Identify which cell holds the provided text, then report its [x, y] central coordinate. 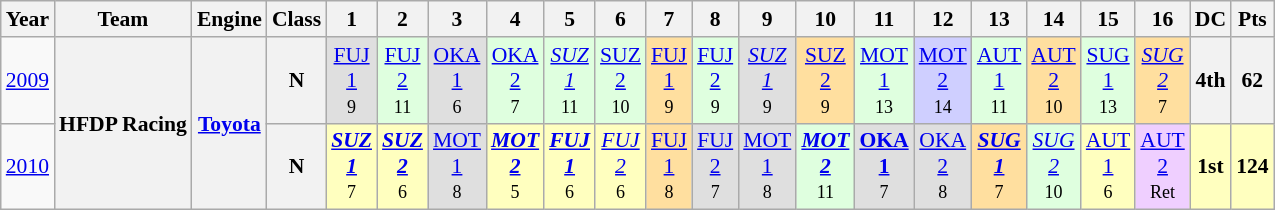
Year [28, 19]
AUT210 [1053, 80]
Pts [1252, 19]
AUT111 [999, 80]
FUJ29 [715, 80]
1st [1210, 166]
OKA16 [457, 80]
13 [999, 19]
SUZ17 [352, 166]
OKA28 [943, 166]
FUJ211 [402, 80]
MOT214 [943, 80]
FUJ27 [715, 166]
9 [767, 19]
SUZ210 [620, 80]
2 [402, 19]
SUG27 [1162, 80]
Team [123, 19]
SUZ19 [767, 80]
SUG113 [1108, 80]
SUG17 [999, 166]
1 [352, 19]
11 [884, 19]
SUZ26 [402, 166]
124 [1252, 166]
SUG210 [1053, 166]
MOT211 [825, 166]
SUZ29 [825, 80]
AUT16 [1108, 166]
HFDP Racing [123, 124]
10 [825, 19]
16 [1162, 19]
12 [943, 19]
4 [515, 19]
Class [296, 19]
SUZ111 [570, 80]
Engine [230, 19]
MOT113 [884, 80]
OKA17 [884, 166]
62 [1252, 80]
8 [715, 19]
2010 [28, 166]
15 [1108, 19]
DC [1210, 19]
FUJ18 [669, 166]
4th [1210, 80]
AUT2Ret [1162, 166]
OKA27 [515, 80]
7 [669, 19]
FUJ16 [570, 166]
FUJ26 [620, 166]
Toyota [230, 124]
MOT25 [515, 166]
14 [1053, 19]
5 [570, 19]
6 [620, 19]
3 [457, 19]
2009 [28, 80]
